Determine the [x, y] coordinate at the center of the cell enclosing the given text.  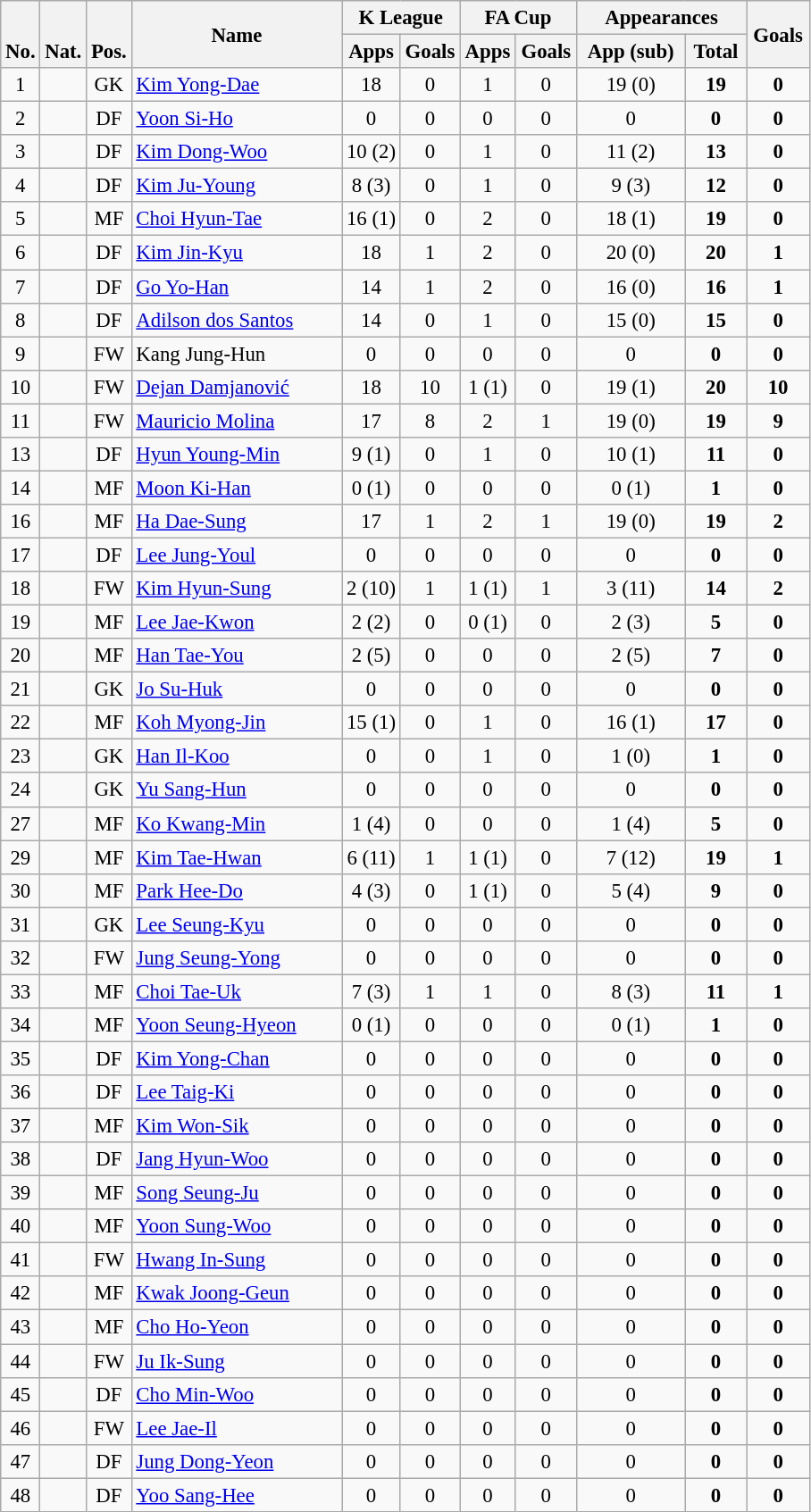
Kang Jung-Hun [237, 354]
5 (4) [631, 890]
19 (1) [631, 387]
34 [21, 1025]
Pos. [109, 34]
38 [21, 1159]
2 (3) [631, 622]
Kim Won-Sik [237, 1126]
15 [716, 320]
39 [21, 1193]
App (sub) [631, 52]
31 [21, 924]
9 (1) [372, 455]
Kim Tae-Hwan [237, 857]
Yoon Si-Ho [237, 119]
Hyun Young-Min [237, 455]
Choi Hyun-Tae [237, 219]
2 (2) [372, 622]
15 (1) [372, 723]
35 [21, 1058]
Jung Seung-Yong [237, 958]
Go Yo-Han [237, 287]
44 [21, 1361]
10 (2) [372, 152]
Nat. [63, 34]
Ha Dae-Sung [237, 522]
Kim Hyun-Sung [237, 589]
30 [21, 890]
No. [21, 34]
18 (1) [631, 219]
27 [21, 823]
32 [21, 958]
Kwak Joong-Geun [237, 1294]
Kim Yong-Chan [237, 1058]
Yoo Sang-Hee [237, 1495]
Yu Sang-Hun [237, 790]
21 [21, 689]
Hwang In-Sung [237, 1260]
7 (12) [631, 857]
7 (3) [372, 991]
36 [21, 1092]
Appearances [661, 18]
11 (2) [631, 152]
Han Tae-You [237, 656]
Name [237, 34]
Jung Dong-Yeon [237, 1461]
Choi Tae-Uk [237, 991]
Kim Yong-Dae [237, 85]
Lee Jae-Kwon [237, 622]
4 [21, 186]
12 [716, 186]
43 [21, 1327]
3 (11) [631, 589]
33 [21, 991]
6 [21, 253]
Park Hee-Do [237, 890]
Total [716, 52]
10 (1) [631, 455]
Ju Ik-Sung [237, 1361]
FA Cup [518, 18]
Koh Myong-Jin [237, 723]
47 [21, 1461]
Song Seung-Ju [237, 1193]
Cho Min-Woo [237, 1394]
Lee Seung-Kyu [237, 924]
40 [21, 1226]
Kim Ju-Young [237, 186]
Adilson dos Santos [237, 320]
45 [21, 1394]
Dejan Damjanović [237, 387]
3 [21, 152]
23 [21, 756]
15 (0) [631, 320]
41 [21, 1260]
22 [21, 723]
24 [21, 790]
20 (0) [631, 253]
Jang Hyun-Woo [237, 1159]
Mauricio Molina [237, 421]
46 [21, 1428]
42 [21, 1294]
Ko Kwang-Min [237, 823]
48 [21, 1495]
4 (3) [372, 890]
Jo Su-Huk [237, 689]
Cho Ho-Yeon [237, 1327]
1 (0) [631, 756]
Yoon Sung-Woo [237, 1226]
Kim Dong-Woo [237, 152]
Lee Taig-Ki [237, 1092]
Lee Jung-Youl [237, 555]
Yoon Seung-Hyeon [237, 1025]
Kim Jin-Kyu [237, 253]
29 [21, 857]
Lee Jae-Il [237, 1428]
16 (0) [631, 287]
Han Il-Koo [237, 756]
K League [401, 18]
2 (10) [372, 589]
Moon Ki-Han [237, 488]
37 [21, 1126]
9 (3) [631, 186]
6 (11) [372, 857]
